Capture the cell that displays the provided text and extract its [X, Y] central coordinate. 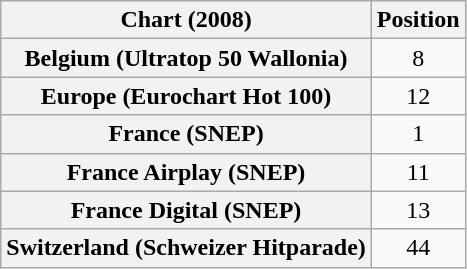
12 [418, 96]
France Digital (SNEP) [186, 210]
Position [418, 20]
44 [418, 248]
11 [418, 172]
8 [418, 58]
13 [418, 210]
France (SNEP) [186, 134]
Chart (2008) [186, 20]
Europe (Eurochart Hot 100) [186, 96]
Belgium (Ultratop 50 Wallonia) [186, 58]
France Airplay (SNEP) [186, 172]
Switzerland (Schweizer Hitparade) [186, 248]
1 [418, 134]
